Extract the (x, y) coordinate from the center of the cell holding the provided text.  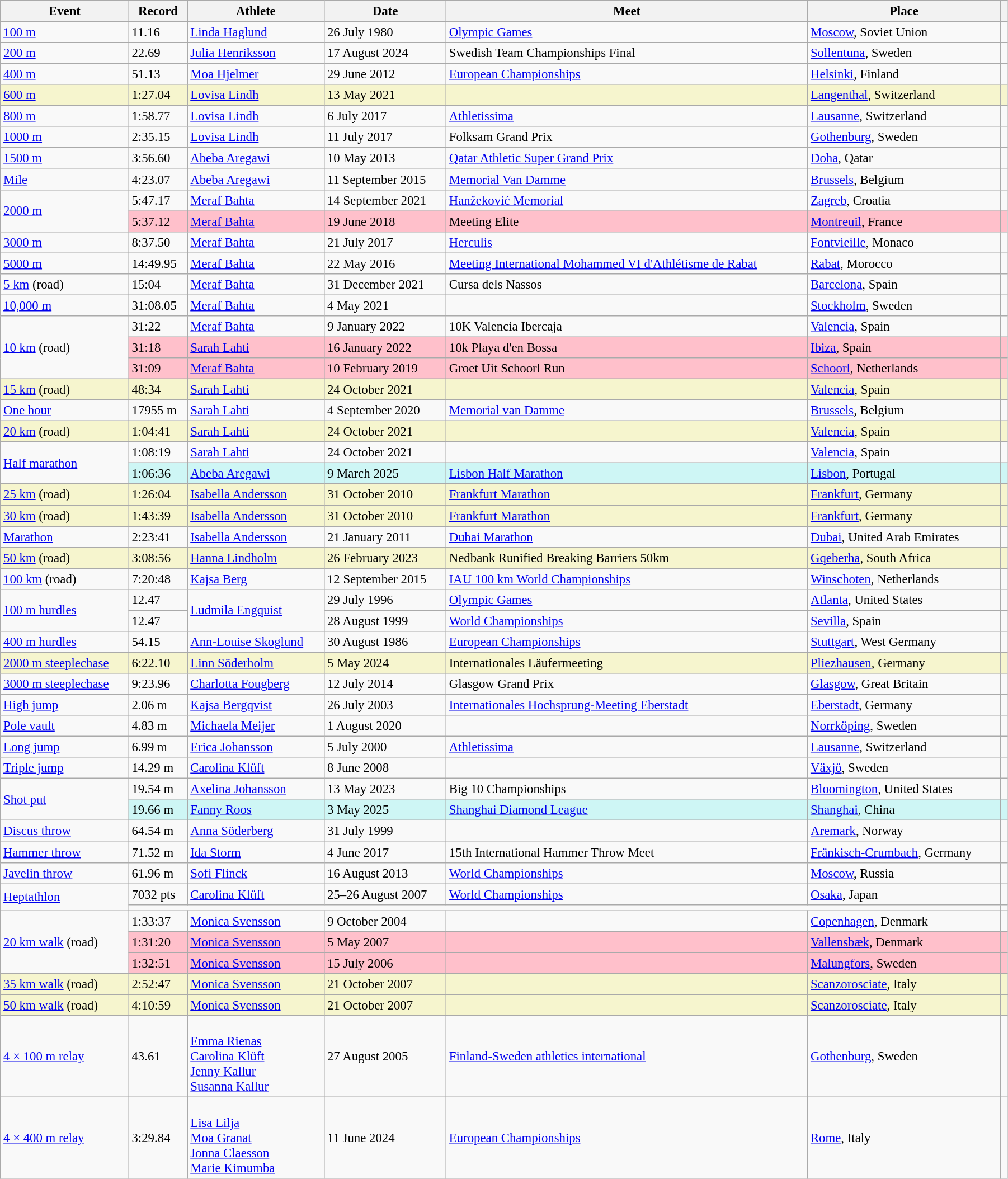
Bloomington, United States (904, 789)
10 May 2013 (385, 158)
10,000 m (65, 305)
26 February 2023 (385, 558)
Qatar Athletic Super Grand Prix (627, 158)
21 January 2011 (385, 537)
Osaka, Japan (904, 894)
9 January 2022 (385, 327)
1000 m (65, 137)
1:32:51 (158, 963)
1:31:20 (158, 942)
Norrköping, Sweden (904, 726)
4 × 400 m relay (65, 1138)
15th International Hammer Throw Meet (627, 852)
IAU 100 km World Championships (627, 579)
25 km (road) (65, 495)
9 October 2004 (385, 921)
Big 10 Championships (627, 789)
12 July 2014 (385, 684)
800 m (65, 116)
5 May 2024 (385, 663)
20 km walk (road) (65, 942)
100 km (road) (65, 579)
Stockholm, Sweden (904, 305)
43.61 (158, 1057)
Schoorl, Netherlands (904, 369)
Pole vault (65, 726)
3 May 2025 (385, 810)
3000 m steeplechase (65, 684)
Nedbank Runified Breaking Barriers 50km (627, 558)
400 m (65, 74)
Langenthal, Switzerland (904, 95)
11 July 2017 (385, 137)
30 km (road) (65, 516)
15 km (road) (65, 390)
71.52 m (158, 852)
600 m (65, 95)
Meeting Elite (627, 221)
28 August 1999 (385, 621)
4:23.07 (158, 180)
Moscow, Russia (904, 873)
Shanghai, China (904, 810)
21 July 2017 (385, 242)
Record (158, 11)
Moscow, Soviet Union (904, 32)
22 May 2016 (385, 263)
6.99 m (158, 747)
26 July 1980 (385, 32)
31:09 (158, 369)
Charlotta Fougberg (256, 684)
2000 m steeplechase (65, 663)
Gqeberha, South Africa (904, 558)
9 March 2025 (385, 474)
Herculis (627, 242)
1 August 2020 (385, 726)
2:52:47 (158, 984)
Emma RienasCarolina KlüftJenny KallurSusanna Kallur (256, 1057)
Shanghai Diamond League (627, 810)
High jump (65, 705)
4 × 100 m relay (65, 1057)
Date (385, 11)
14.29 m (158, 768)
50 km (road) (65, 558)
16 January 2022 (385, 347)
Internationales Hochsprung-Meeting Eberstadt (627, 705)
Glasgow Grand Prix (627, 684)
14:49.95 (158, 263)
400 m hurdles (65, 642)
Mile (65, 180)
26 July 2003 (385, 705)
Sollentuna, Sweden (904, 53)
35 km walk (road) (65, 984)
2.06 m (158, 705)
27 August 2005 (385, 1057)
Ludmila Engquist (256, 611)
Julia Henriksson (256, 53)
1:33:37 (158, 921)
Rome, Italy (904, 1138)
Place (904, 11)
Zagreb, Croatia (904, 200)
3000 m (65, 242)
Eberstadt, Germany (904, 705)
Fränkisch-Crumbach, Germany (904, 852)
15:04 (158, 285)
10 km (road) (65, 348)
Rabat, Morocco (904, 263)
Copenhagen, Denmark (904, 921)
Fanny Roos (256, 810)
19.66 m (158, 810)
Cursa dels Nassos (627, 285)
Hanžeković Memorial (627, 200)
17 August 2024 (385, 53)
Discus throw (65, 831)
Linn Söderholm (256, 663)
Hanna Lindholm (256, 558)
Fontvieille, Monaco (904, 242)
3:08:56 (158, 558)
Groet Uit Schoorl Run (627, 369)
Kajsa Berg (256, 579)
Atlanta, United States (904, 600)
Javelin throw (65, 873)
Internationales Läufermeeting (627, 663)
Lisbon Half Marathon (627, 474)
Moa Hjelmer (256, 74)
31 December 2021 (385, 285)
Ibiza, Spain (904, 347)
8 June 2008 (385, 768)
Swedish Team Championships Final (627, 53)
4 May 2021 (385, 305)
Folksam Grand Prix (627, 137)
19 June 2018 (385, 221)
Sofi Flinck (256, 873)
Shot put (65, 800)
Marathon (65, 537)
200 m (65, 53)
Erica Johansson (256, 747)
Ida Storm (256, 852)
3:29.84 (158, 1138)
10K Valencia Ibercaja (627, 327)
64.54 m (158, 831)
Kajsa Bergqvist (256, 705)
Dubai Marathon (627, 537)
31:22 (158, 327)
1500 m (65, 158)
Malungfors, Sweden (904, 963)
4 September 2020 (385, 411)
9:23.96 (158, 684)
5 May 2007 (385, 942)
11 September 2015 (385, 180)
1:43:39 (158, 516)
Sevilla, Spain (904, 621)
Lisa LiljaMoa GranatJonna ClaessonMarie Kimumba (256, 1138)
5:37.12 (158, 221)
Michaela Meijer (256, 726)
Linda Haglund (256, 32)
19.54 m (158, 789)
Lisbon, Portugal (904, 474)
6:22.10 (158, 663)
25–26 August 2007 (385, 894)
Ann-Louise Skoglund (256, 642)
Triple jump (65, 768)
10 February 2019 (385, 369)
7032 pts (158, 894)
61.96 m (158, 873)
22.69 (158, 53)
1:04:41 (158, 432)
Aremark, Norway (904, 831)
5:47.17 (158, 200)
1:26:04 (158, 495)
54.15 (158, 642)
Dubai, United Arab Emirates (904, 537)
Meet (627, 11)
31 July 1999 (385, 831)
11 June 2024 (385, 1138)
11.16 (158, 32)
2:35.15 (158, 137)
Växjö, Sweden (904, 768)
30 August 1986 (385, 642)
10k Playa d'en Bossa (627, 347)
Finland-Sweden athletics international (627, 1057)
7:20:48 (158, 579)
29 July 1996 (385, 600)
15 July 2006 (385, 963)
14 September 2021 (385, 200)
4.83 m (158, 726)
13 May 2023 (385, 789)
31:08.05 (158, 305)
Long jump (65, 747)
2:23:41 (158, 537)
Anna Söderberg (256, 831)
Memorial Van Damme (627, 180)
31:18 (158, 347)
2000 m (65, 210)
12 September 2015 (385, 579)
Heptathlon (65, 897)
8:37.50 (158, 242)
16 August 2013 (385, 873)
20 km (road) (65, 432)
Helsinki, Finland (904, 74)
5000 m (65, 263)
4:10:59 (158, 1005)
4 June 2017 (385, 852)
17955 m (158, 411)
100 m (65, 32)
Meeting International Mohammed VI d'Athlétisme de Rabat (627, 263)
1:27.04 (158, 95)
Hammer throw (65, 852)
Vallensbæk, Denmark (904, 942)
5 km (road) (65, 285)
100 m hurdles (65, 611)
Half marathon (65, 463)
48:34 (158, 390)
Athlete (256, 11)
Glasgow, Great Britain (904, 684)
Memorial van Damme (627, 411)
50 km walk (road) (65, 1005)
1:06:36 (158, 474)
Doha, Qatar (904, 158)
Winschoten, Netherlands (904, 579)
29 June 2012 (385, 74)
Barcelona, Spain (904, 285)
5 July 2000 (385, 747)
13 May 2021 (385, 95)
One hour (65, 411)
3:56.60 (158, 158)
Pliezhausen, Germany (904, 663)
51.13 (158, 74)
Montreuil, France (904, 221)
1:58.77 (158, 116)
Stuttgart, West Germany (904, 642)
Event (65, 11)
Axelina Johansson (256, 789)
6 July 2017 (385, 116)
1:08:19 (158, 452)
